Detect which cell encompasses the target text, then output its (x, y) center coordinate. 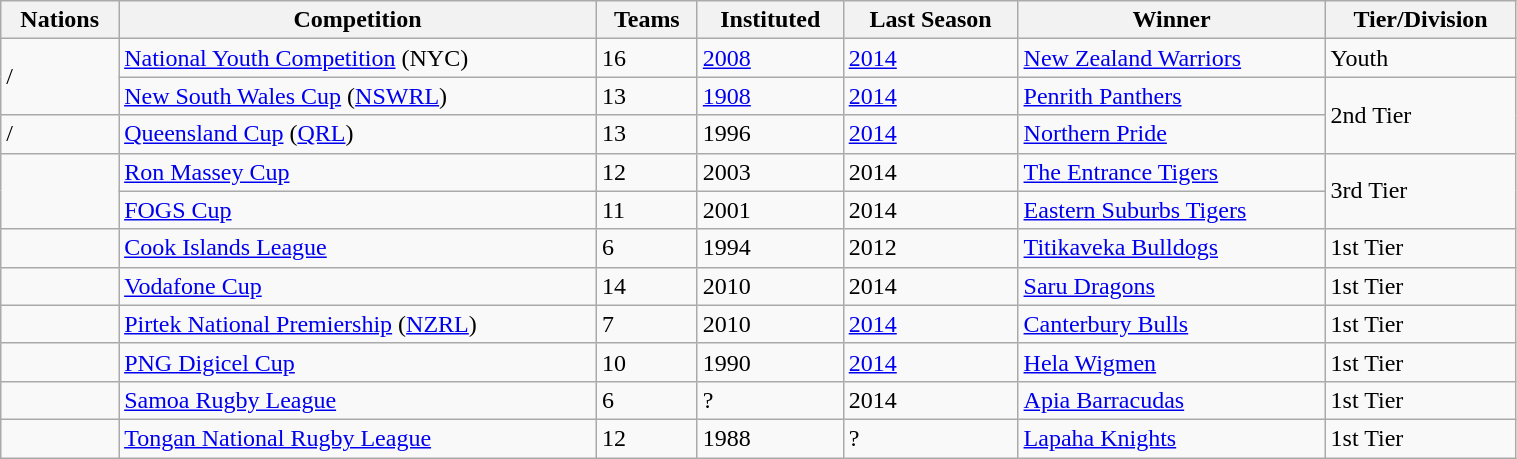
Hela Wigmen (1172, 362)
The Entrance Tigers (1172, 172)
2003 (770, 172)
Titikaveka Bulldogs (1172, 248)
10 (646, 362)
Penrith Panthers (1172, 96)
Lapaha Knights (1172, 438)
2001 (770, 210)
Teams (646, 20)
Cook Islands League (358, 248)
Ron Massey Cup (358, 172)
Apia Barracudas (1172, 400)
2012 (930, 248)
1908 (770, 96)
Tier/Division (1420, 20)
11 (646, 210)
3rd Tier (1420, 191)
Northern Pride (1172, 134)
14 (646, 286)
Competition (358, 20)
Instituted (770, 20)
1990 (770, 362)
PNG Digicel Cup (358, 362)
Tongan National Rugby League (358, 438)
2nd Tier (1420, 115)
Vodafone Cup (358, 286)
National Youth Competition (NYC) (358, 58)
Saru Dragons (1172, 286)
16 (646, 58)
New South Wales Cup (NSWRL) (358, 96)
Nations (60, 20)
2008 (770, 58)
Canterbury Bulls (1172, 324)
FOGS Cup (358, 210)
New Zealand Warriors (1172, 58)
Eastern Suburbs Tigers (1172, 210)
7 (646, 324)
Queensland Cup (QRL) (358, 134)
1994 (770, 248)
Pirtek National Premiership (NZRL) (358, 324)
Youth (1420, 58)
Samoa Rugby League (358, 400)
1996 (770, 134)
1988 (770, 438)
Winner (1172, 20)
Last Season (930, 20)
